Return [X, Y] of the center of cell containing provided text 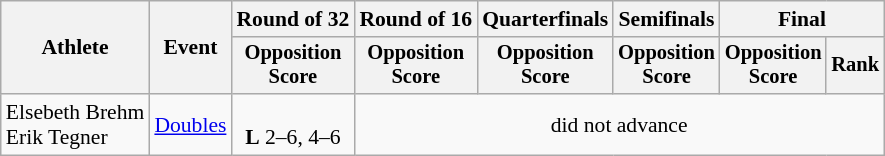
Final [802, 19]
Athlete [76, 48]
Quarterfinals [545, 19]
Doubles [190, 124]
did not advance [619, 124]
Semifinals [666, 19]
Rank [855, 66]
Elsebeth Brehm Erik Tegner [76, 124]
Event [190, 48]
Round of 32 [292, 19]
Round of 16 [416, 19]
L 2–6, 4–6 [292, 124]
